Determine the (x, y) coordinate at the center of the cell enclosing the given text.  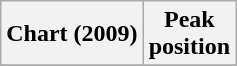
Chart (2009) (72, 34)
Peakposition (189, 34)
